Identify which cell holds the provided text, then report its (X, Y) central coordinate. 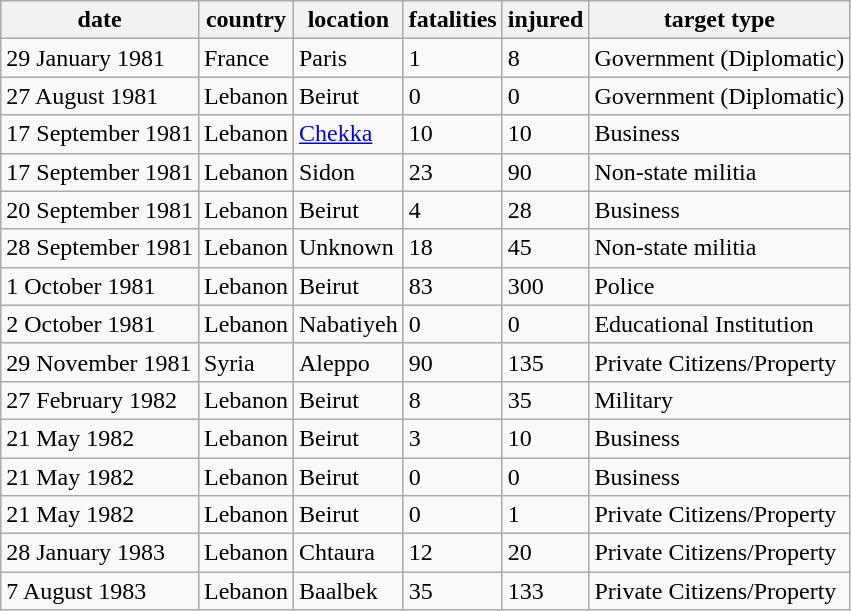
300 (546, 286)
Nabatiyeh (348, 324)
7 August 1983 (100, 591)
28 (546, 210)
3 (452, 438)
18 (452, 248)
country (246, 20)
Chekka (348, 134)
Aleppo (348, 362)
Syria (246, 362)
Chtaura (348, 553)
location (348, 20)
Paris (348, 58)
23 (452, 172)
27 August 1981 (100, 96)
Unknown (348, 248)
45 (546, 248)
France (246, 58)
28 September 1981 (100, 248)
Sidon (348, 172)
83 (452, 286)
29 January 1981 (100, 58)
20 September 1981 (100, 210)
20 (546, 553)
injured (546, 20)
Educational Institution (720, 324)
date (100, 20)
28 January 1983 (100, 553)
12 (452, 553)
target type (720, 20)
4 (452, 210)
Military (720, 400)
fatalities (452, 20)
29 November 1981 (100, 362)
27 February 1982 (100, 400)
2 October 1981 (100, 324)
Baalbek (348, 591)
Police (720, 286)
135 (546, 362)
1 October 1981 (100, 286)
133 (546, 591)
